Locate the cell with the specified text and output its [x, y] center coordinate. 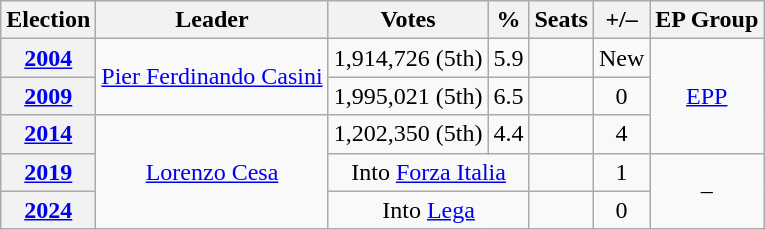
Votes [408, 20]
1 [621, 172]
Lorenzo Cesa [212, 172]
2014 [48, 134]
Election [48, 20]
Seats [561, 20]
1,914,726 (5th) [408, 58]
Leader [212, 20]
4.4 [508, 134]
2024 [48, 210]
Into Forza Italia [428, 172]
1,995,021 (5th) [408, 96]
5.9 [508, 58]
% [508, 20]
2004 [48, 58]
+/– [621, 20]
EP Group [707, 20]
EPP [707, 96]
2019 [48, 172]
4 [621, 134]
2009 [48, 96]
1,202,350 (5th) [408, 134]
– [707, 191]
Into Lega [428, 210]
6.5 [508, 96]
New [621, 58]
Pier Ferdinando Casini [212, 77]
